Provide the (x, y) coordinate of the cell's center where the given text is located.  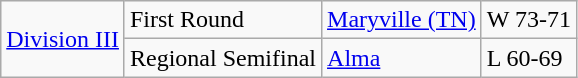
Regional Semifinal (222, 58)
L 60-69 (528, 58)
Maryville (TN) (402, 20)
Alma (402, 58)
First Round (222, 20)
W 73-71 (528, 20)
Division III (63, 39)
